From the cell containing the given text, extract its center point as (X, Y) coordinate. 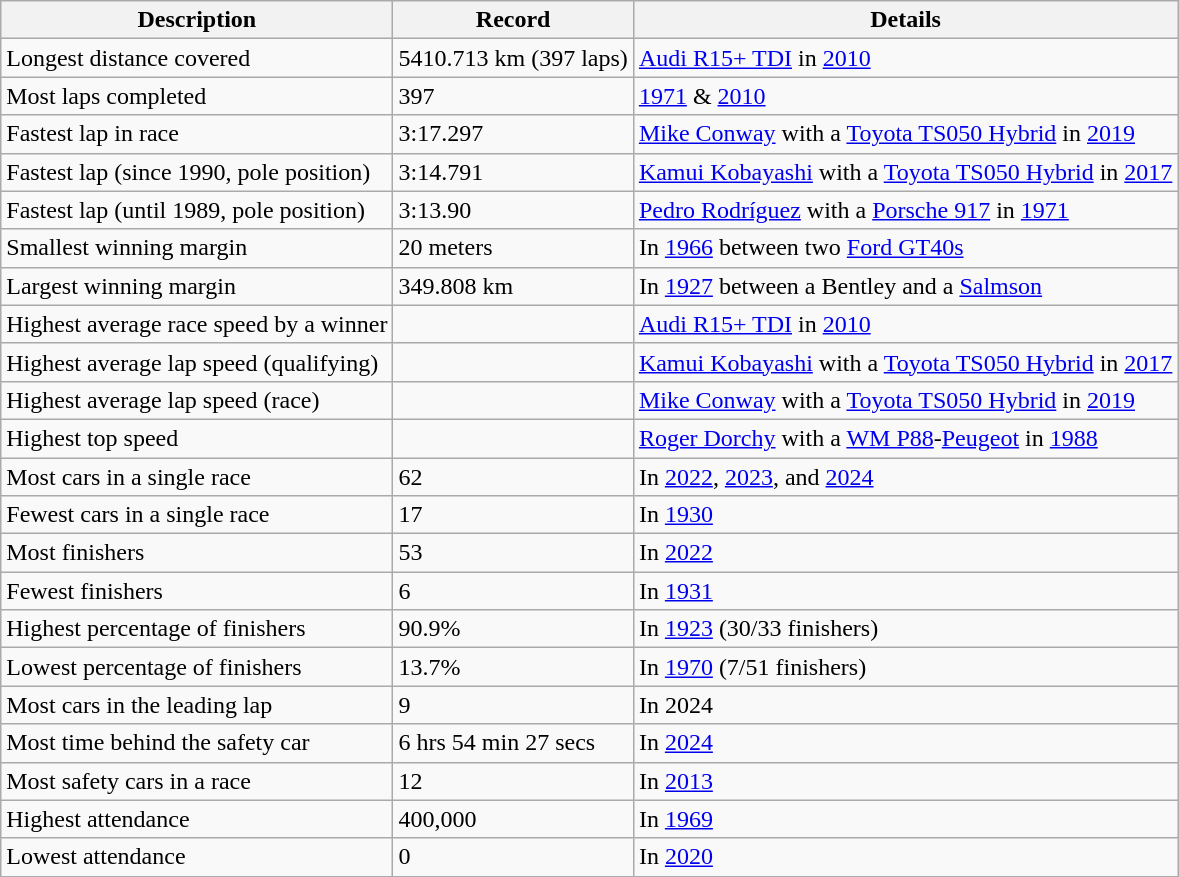
In 1969 (905, 819)
397 (513, 96)
Highest average race speed by a winner (197, 324)
Record (513, 20)
Roger Dorchy with a WM P88-Peugeot in 1988 (905, 438)
Most laps completed (197, 96)
3:14.791 (513, 172)
12 (513, 781)
Most safety cars in a race (197, 781)
53 (513, 553)
0 (513, 857)
Fastest lap (since 1990, pole position) (197, 172)
Highest percentage of finishers (197, 629)
20 meters (513, 248)
Longest distance covered (197, 58)
In 2020 (905, 857)
Pedro Rodríguez with a Porsche 917 in 1971 (905, 210)
In 1970 (7/51 finishers) (905, 667)
Details (905, 20)
Highest top speed (197, 438)
In 2022, 2023, and 2024 (905, 477)
3:17.297 (513, 134)
349.808 km (513, 286)
Smallest winning margin (197, 248)
In 1930 (905, 515)
In 1931 (905, 591)
In 1966 between two Ford GT40s (905, 248)
In 1923 (30/33 finishers) (905, 629)
13.7% (513, 667)
Fewest cars in a single race (197, 515)
Most cars in the leading lap (197, 705)
90.9% (513, 629)
Highest average lap speed (qualifying) (197, 362)
6 hrs 54 min 27 secs (513, 743)
62 (513, 477)
In 2022 (905, 553)
Lowest percentage of finishers (197, 667)
Fewest finishers (197, 591)
Highest average lap speed (race) (197, 400)
Fastest lap in race (197, 134)
1971 & 2010 (905, 96)
Description (197, 20)
In 2013 (905, 781)
Largest winning margin (197, 286)
Most time behind the safety car (197, 743)
5410.713 km (397 laps) (513, 58)
Fastest lap (until 1989, pole position) (197, 210)
6 (513, 591)
9 (513, 705)
Highest attendance (197, 819)
Lowest attendance (197, 857)
In 1927 between a Bentley and a Salmson (905, 286)
Most finishers (197, 553)
3:13.90 (513, 210)
Most cars in a single race (197, 477)
17 (513, 515)
400,000 (513, 819)
